For the text-containing cell, return its midpoint in (X, Y) coordinate format. 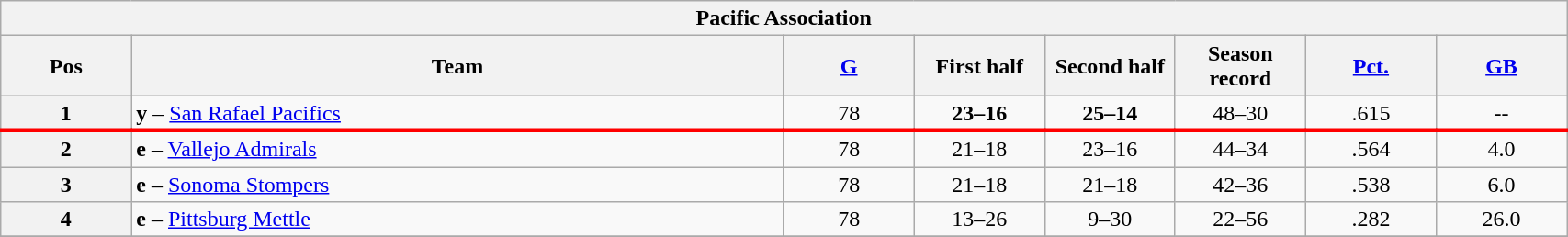
Season record (1240, 66)
Pacific Association (784, 18)
e – Pittsburg Mettle (457, 220)
6.0 (1501, 185)
y – San Rafael Pacifics (457, 113)
25–14 (1110, 113)
e – Sonoma Stompers (457, 185)
3 (66, 185)
First half (979, 66)
Pos (66, 66)
Team (457, 66)
44–34 (1240, 149)
Second half (1110, 66)
.615 (1371, 113)
Pct. (1371, 66)
4.0 (1501, 149)
-- (1501, 113)
4 (66, 220)
G (849, 66)
GB (1501, 66)
22–56 (1240, 220)
13–26 (979, 220)
26.0 (1501, 220)
e – Vallejo Admirals (457, 149)
.564 (1371, 149)
2 (66, 149)
1 (66, 113)
.538 (1371, 185)
42–36 (1240, 185)
.282 (1371, 220)
9–30 (1110, 220)
48–30 (1240, 113)
